Determine the (X, Y) coordinate at the center of the cell enclosing the given text.  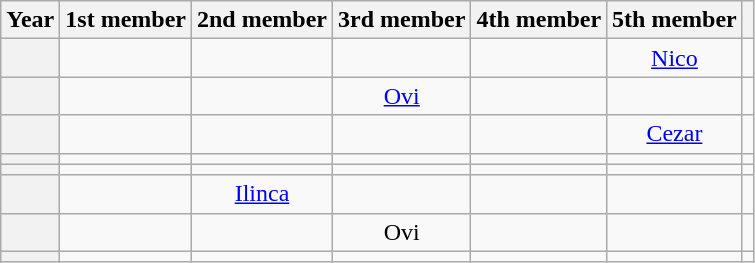
Nico (675, 58)
5th member (675, 20)
4th member (539, 20)
Cezar (675, 134)
Year (30, 20)
2nd member (262, 20)
Ilinca (262, 194)
3rd member (402, 20)
1st member (126, 20)
